Scan for the cell matching the given text and deliver its (x, y) coordinate at center. 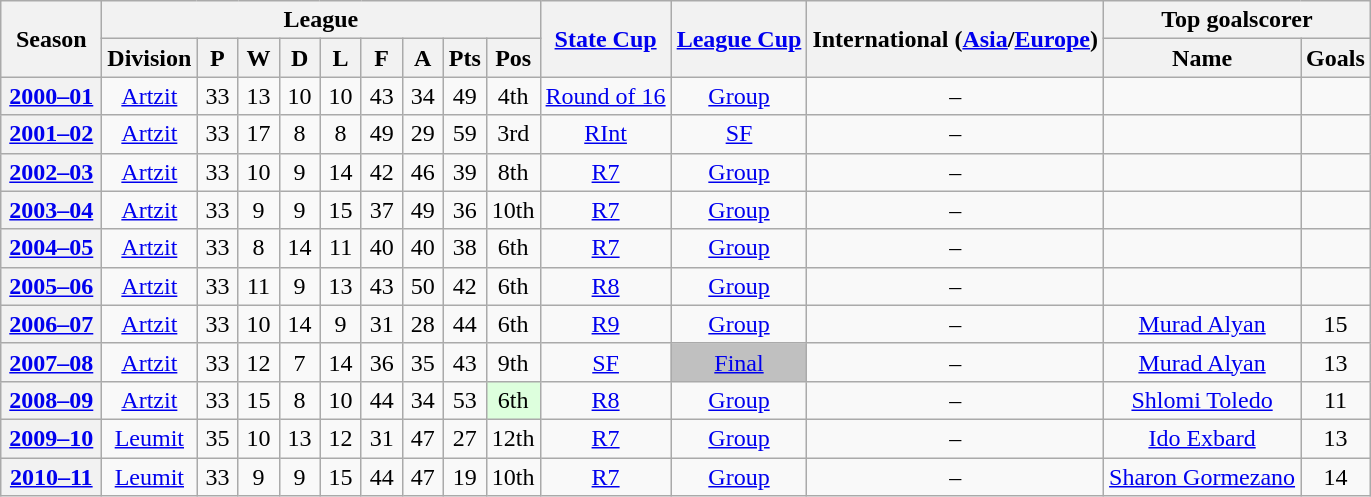
28 (422, 324)
9th (513, 362)
19 (464, 477)
P (218, 58)
39 (464, 172)
4th (513, 96)
A (422, 58)
59 (464, 134)
Goals (1336, 58)
2007–08 (52, 362)
2003–04 (52, 210)
27 (464, 438)
46 (422, 172)
12th (513, 438)
38 (464, 248)
Sharon Gormezano (1202, 477)
50 (422, 286)
Pts (464, 58)
2008–09 (52, 400)
Division (150, 58)
7 (300, 362)
2010–11 (52, 477)
International (Asia/Europe) (956, 39)
2005–06 (52, 286)
L (340, 58)
RInt (606, 134)
State Cup (606, 39)
37 (382, 210)
Shlomi Toledo (1202, 400)
League (321, 20)
2009–10 (52, 438)
17 (258, 134)
29 (422, 134)
Top goalscorer (1238, 20)
2001–02 (52, 134)
R9 (606, 324)
53 (464, 400)
W (258, 58)
2004–05 (52, 248)
2002–03 (52, 172)
Name (1202, 58)
2006–07 (52, 324)
League Cup (739, 39)
2000–01 (52, 96)
8th (513, 172)
Ido Exbard (1202, 438)
Round of 16 (606, 96)
Pos (513, 58)
D (300, 58)
F (382, 58)
Season (52, 39)
3rd (513, 134)
Final (739, 362)
